Search for the cell housing the specified text and yield its (X, Y) center coordinate. 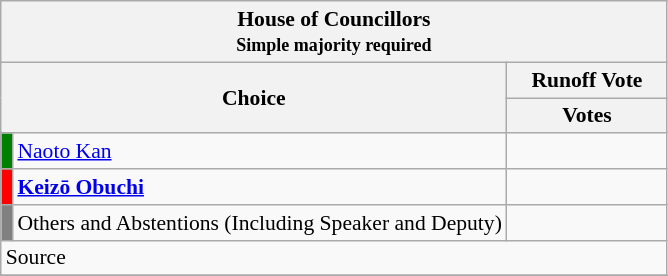
Others and Abstentions (Including Speaker and Deputy) (260, 223)
Choice (254, 98)
Naoto Kan (260, 152)
Source (334, 258)
Runoff Vote (587, 80)
Votes (587, 116)
House of Councillors Simple majority required (334, 32)
Keizō Obuchi (260, 187)
